Find where the given text appears and provide that cell's center as (X, Y) coordinate. 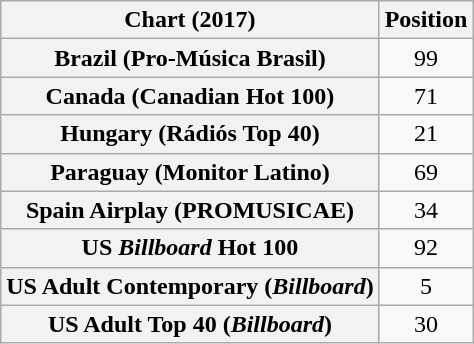
Chart (2017) (190, 20)
71 (426, 96)
34 (426, 210)
US Adult Top 40 (Billboard) (190, 324)
Canada (Canadian Hot 100) (190, 96)
69 (426, 172)
Brazil (Pro-Música Brasil) (190, 58)
92 (426, 248)
30 (426, 324)
Hungary (Rádiós Top 40) (190, 134)
99 (426, 58)
Spain Airplay (PROMUSICAE) (190, 210)
21 (426, 134)
US Adult Contemporary (Billboard) (190, 286)
5 (426, 286)
Paraguay (Monitor Latino) (190, 172)
Position (426, 20)
US Billboard Hot 100 (190, 248)
